Search for the cell housing the specified text and yield its (x, y) center coordinate. 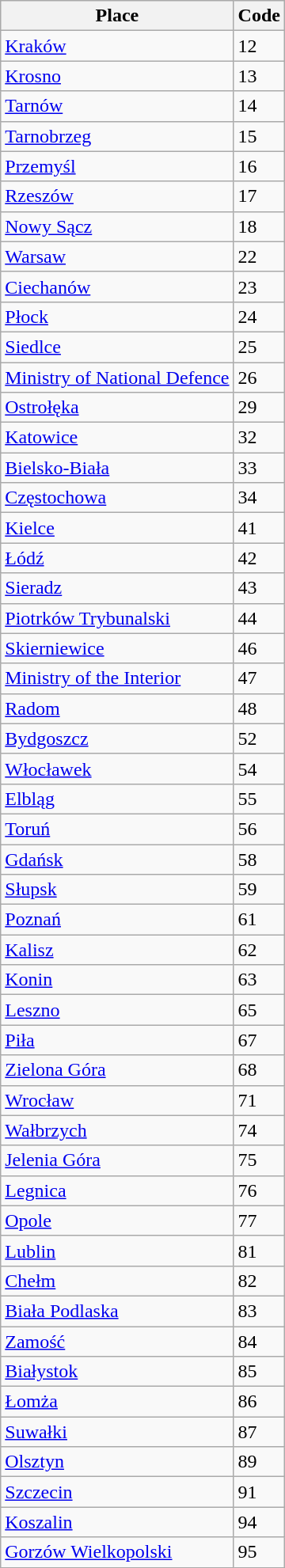
Sieradz (117, 588)
24 (259, 317)
Kraków (117, 46)
87 (259, 1432)
Kalisz (117, 950)
29 (259, 408)
Ministry of the Interior (117, 678)
Zamość (117, 1342)
Kielce (117, 528)
76 (259, 1190)
Poznań (117, 920)
85 (259, 1372)
Bielsko-Biała (117, 468)
41 (259, 528)
47 (259, 678)
Tarnobrzeg (117, 136)
Białystok (117, 1372)
65 (259, 1010)
34 (259, 498)
Lublin (117, 1251)
25 (259, 347)
Konin (117, 980)
43 (259, 588)
48 (259, 708)
Code (259, 16)
Warsaw (117, 256)
Wrocław (117, 1100)
Ciechanów (117, 287)
Elbląg (117, 799)
46 (259, 648)
14 (259, 106)
61 (259, 920)
Ministry of National Defence (117, 378)
Krosno (117, 76)
81 (259, 1251)
77 (259, 1221)
42 (259, 558)
71 (259, 1100)
32 (259, 438)
Łomża (117, 1402)
Leszno (117, 1010)
Skierniewice (117, 648)
15 (259, 136)
Olsztyn (117, 1462)
33 (259, 468)
23 (259, 287)
Płock (117, 317)
94 (259, 1522)
Siedlce (117, 347)
44 (259, 618)
74 (259, 1130)
91 (259, 1492)
Gorzów Wielkopolski (117, 1552)
Szczecin (117, 1492)
Piotrków Trybunalski (117, 618)
Koszalin (117, 1522)
83 (259, 1311)
86 (259, 1402)
75 (259, 1160)
Zielona Góra (117, 1070)
Bydgoszcz (117, 738)
Legnica (117, 1190)
Przemyśl (117, 166)
82 (259, 1281)
Gdańsk (117, 859)
Rzeszów (117, 196)
Słupsk (117, 890)
Biała Podlaska (117, 1311)
Radom (117, 708)
Katowice (117, 438)
26 (259, 378)
17 (259, 196)
13 (259, 76)
54 (259, 769)
58 (259, 859)
67 (259, 1040)
18 (259, 226)
16 (259, 166)
Toruń (117, 829)
59 (259, 890)
22 (259, 256)
Piła (117, 1040)
12 (259, 46)
84 (259, 1342)
95 (259, 1552)
55 (259, 799)
68 (259, 1070)
Jelenia Góra (117, 1160)
Suwałki (117, 1432)
63 (259, 980)
Nowy Sącz (117, 226)
Tarnów (117, 106)
Włocławek (117, 769)
Częstochowa (117, 498)
Chełm (117, 1281)
Ostrołęka (117, 408)
Opole (117, 1221)
89 (259, 1462)
Łódź (117, 558)
Place (117, 16)
62 (259, 950)
Wałbrzych (117, 1130)
56 (259, 829)
52 (259, 738)
